Determine the (X, Y) coordinate at the center of the cell enclosing the given text.  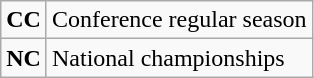
CC (24, 20)
NC (24, 58)
Conference regular season (179, 20)
National championships (179, 58)
